Return [X, Y] of the center of cell containing provided text 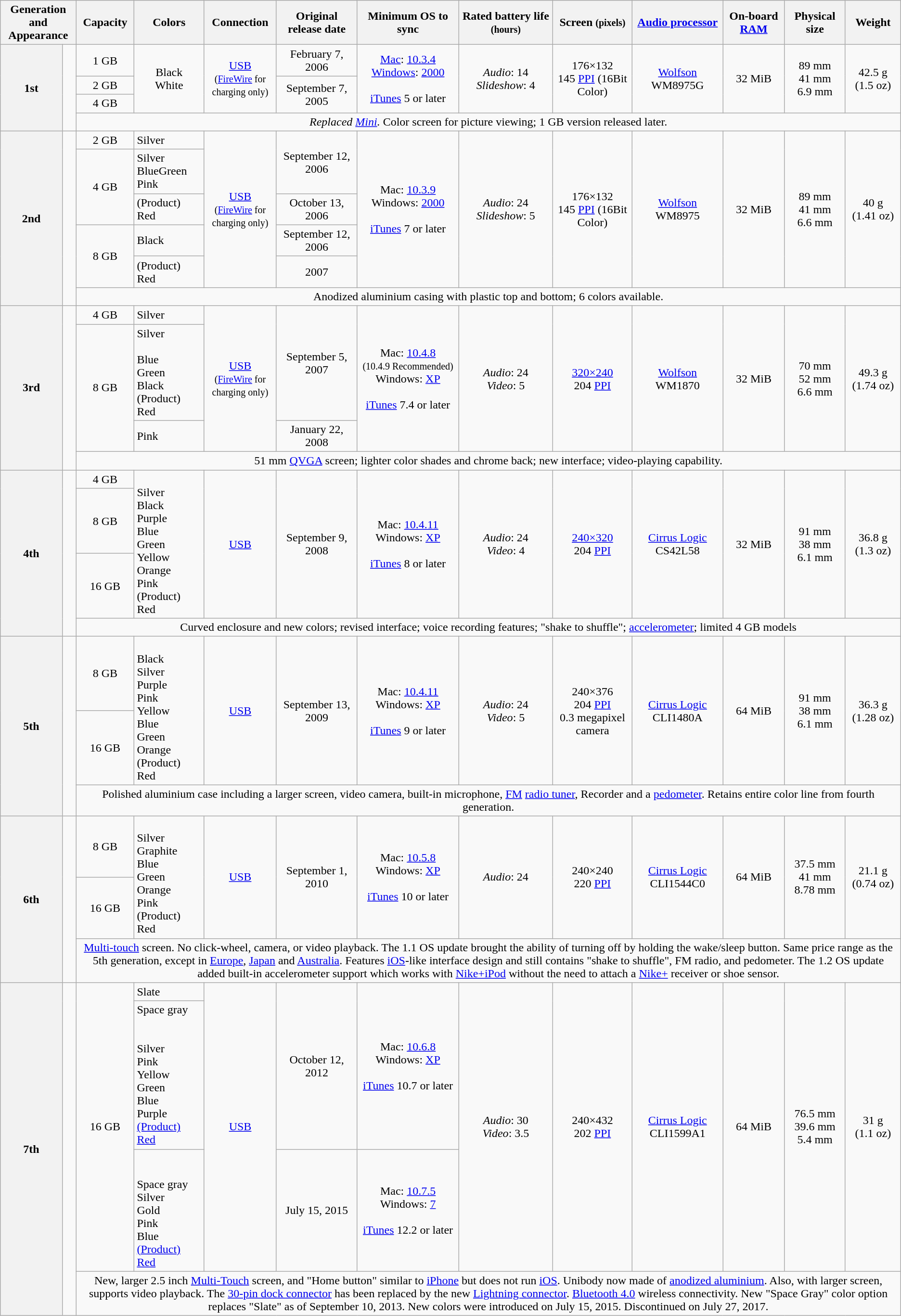
4th [32, 553]
Black [169, 241]
September 5, 2007 [317, 363]
October 12, 2012 [317, 1066]
Physical size [815, 23]
Mac: 10.6.8Windows: XPiTunes 10.7 or later [408, 1066]
Mac: 10.3.4Windows: 2000iTunes 5 or later [408, 79]
Black Silver Purple Pink Yellow Blue Green Orange (Product) Red [169, 711]
Silver BlueGreen Pink [169, 171]
Audio: 24 [505, 877]
240×432202 PPI [592, 1127]
September 13, 2009 [317, 711]
37.5 mm41 mm8.78 mm [815, 877]
Cirrus Logic CS42L58 [678, 544]
February 7, 2006 [317, 61]
Mac: 10.4.11Windows: XPiTunes 9 or later [408, 711]
70 mm52 mm6.6 mm [815, 378]
89 mm41 mm6.6 mm [815, 209]
Silver Blue Green Black (Product) Red [169, 372]
Silver Graphite Blue Green Orange Pink (Product) Red [169, 877]
240×240220 PPI [592, 877]
Space gray Silver Gold Pink Blue (Product) Red [169, 1210]
Cirrus Logic CLI1599A1 [678, 1127]
40 g(1.41 oz) [873, 209]
89 mm41 mm6.9 mm [815, 79]
Pink [169, 436]
Cirrus Logic CLI1480A [678, 711]
Curved enclosure and new colors; revised interface; voice recording features; "shake to shuffle"; accelerometer; limited 4 GB models [488, 627]
September 7, 2005 [317, 94]
1 GB [105, 61]
49.3 g(1.74 oz) [873, 378]
Generation and Appearance [39, 23]
42.5 g(1.5 oz) [873, 79]
36.8 g(1.3 oz) [873, 544]
76.5 mm39.6 mm5.4 mm [815, 1127]
36.3 g(1.28 oz) [873, 711]
6th [32, 899]
21.1 g(0.74 oz) [873, 877]
Audio: 24Video: 4 [505, 544]
Original release date [317, 23]
Rated battery life (hours) [505, 23]
Audio: 14Slideshow: 4 [505, 79]
On-board RAM [754, 23]
Slate [169, 992]
320×240 204 PPI [592, 378]
Cirrus Logic CLI1544C0 [678, 877]
September 9, 2008 [317, 544]
Mac: 10.4.11Windows: XPiTunes 8 or later [408, 544]
7th [32, 1149]
3rd [32, 388]
Colors [169, 23]
240×320204 PPI [592, 544]
Minimum OS to sync [408, 23]
September 1, 2010 [317, 877]
July 15, 2015 [317, 1210]
51 mm QVGA screen; lighter color shades and chrome back; new interface; video-playing capability. [488, 461]
October 13, 2006 [317, 209]
Audio processor [678, 23]
31 g(1.1 oz) [873, 1127]
Silver Black Purple Blue Green Yellow Orange Pink (Product) Red [169, 544]
Mac: 10.3.9Windows: 2000iTunes 7 or later [408, 209]
Audio: 30Video: 3.5 [505, 1127]
Mac: 10.4.8(10.4.9 Recommended)Windows: XPiTunes 7.4 or later [408, 378]
2007 [317, 271]
Mac: 10.7.5Windows: 7iTunes 12.2 or later [408, 1210]
Screen (pixels) [592, 23]
2nd [32, 218]
Wolfson WM8975 [678, 209]
Connection [241, 23]
240×376204 PPI0.3 megapixel camera [592, 711]
Wolfson WM1870 [678, 378]
Wolfson WM8975G [678, 79]
Mac: 10.5.8Windows: XPiTunes 10 or later [408, 877]
Weight [873, 23]
Replaced Mini. Color screen for picture viewing; 1 GB version released later. [488, 122]
Capacity [105, 23]
January 22, 2008 [317, 436]
BlackWhite [169, 79]
Anodized aluminium casing with plastic top and bottom; 6 colors available. [488, 296]
Audio: 24Slideshow: 5 [505, 209]
5th [32, 727]
Space gray Silver Pink Yellow Green Blue Purple (Product) Red [169, 1075]
1st [32, 88]
